Detect which cell encompasses the target text, then output its [X, Y] center coordinate. 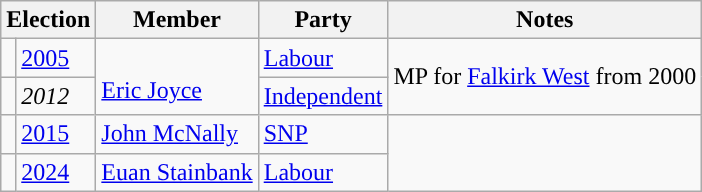
2012 [56, 96]
2024 [56, 172]
Eric Joyce [177, 77]
Independent [323, 96]
2005 [56, 58]
Euan Stainbank [177, 172]
Party [323, 20]
SNP [323, 134]
MP for Falkirk West from 2000 [545, 77]
John McNally [177, 134]
Election [48, 20]
Notes [545, 20]
Member [177, 20]
2015 [56, 134]
